Locate the cell with the specified text and output its [X, Y] center coordinate. 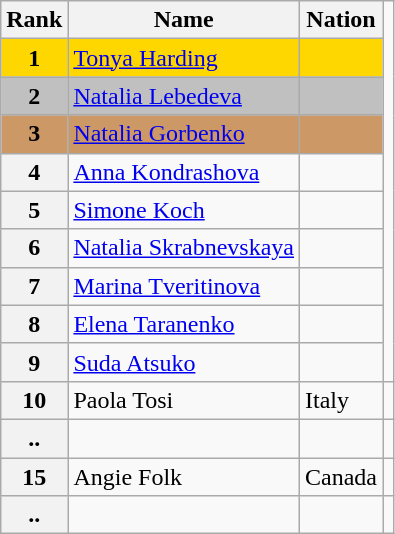
Marina Tveritinova [184, 286]
Natalia Gorbenko [184, 134]
1 [34, 58]
8 [34, 324]
Paola Tosi [184, 400]
9 [34, 362]
Rank [34, 20]
Nation [342, 20]
Italy [342, 400]
6 [34, 248]
Suda Atsuko [184, 362]
Natalia Lebedeva [184, 96]
3 [34, 134]
7 [34, 286]
15 [34, 477]
Canada [342, 477]
Elena Taranenko [184, 324]
Angie Folk [184, 477]
Tonya Harding [184, 58]
Name [184, 20]
5 [34, 210]
4 [34, 172]
Natalia Skrabnevskaya [184, 248]
10 [34, 400]
2 [34, 96]
Simone Koch [184, 210]
Anna Kondrashova [184, 172]
